Scan for the cell matching the given text and deliver its (x, y) coordinate at center. 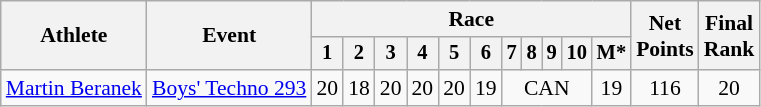
NetPoints (665, 36)
116 (665, 88)
4 (422, 54)
2 (359, 54)
7 (512, 54)
1 (327, 54)
5 (454, 54)
Final Rank (730, 36)
Event (229, 36)
18 (359, 88)
Athlete (74, 36)
M* (612, 54)
10 (577, 54)
Race (471, 19)
Martin Beranek (74, 88)
Boys' Techno 293 (229, 88)
CAN (547, 88)
3 (391, 54)
9 (552, 54)
6 (486, 54)
8 (532, 54)
